Locate the cell with the specified text and output its [X, Y] center coordinate. 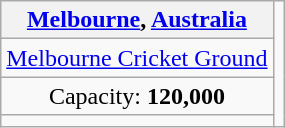
Melbourne Cricket Ground [137, 58]
Melbourne, Australia [137, 20]
Capacity: 120,000 [137, 96]
